Pinpoint the cell where the given text exists, returning its (X, Y) midpoint coordinate. 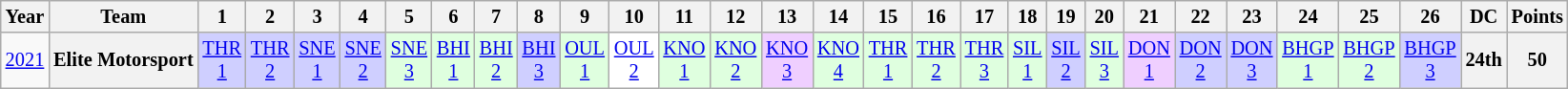
DON2 (1201, 60)
BHI2 (496, 60)
KNO3 (787, 60)
BHI3 (540, 60)
3 (317, 16)
50 (1537, 60)
7 (496, 16)
BHGP2 (1369, 60)
KNO4 (838, 60)
DON3 (1252, 60)
BHGP1 (1308, 60)
SNE3 (409, 60)
SIL2 (1065, 60)
SNE2 (363, 60)
KNO1 (684, 60)
18 (1027, 16)
SIL3 (1104, 60)
4 (363, 16)
26 (1430, 16)
14 (838, 16)
24 (1308, 16)
16 (936, 16)
17 (984, 16)
Year (25, 16)
5 (409, 16)
DON1 (1149, 60)
KNO2 (735, 60)
Elite Motorsport (123, 60)
23 (1252, 16)
9 (585, 16)
Team (123, 16)
15 (888, 16)
6 (454, 16)
SNE1 (317, 60)
11 (684, 16)
8 (540, 16)
19 (1065, 16)
20 (1104, 16)
13 (787, 16)
THR3 (984, 60)
12 (735, 16)
1 (222, 16)
SIL1 (1027, 60)
25 (1369, 16)
BHI1 (454, 60)
22 (1201, 16)
2021 (25, 60)
BHGP3 (1430, 60)
10 (634, 16)
21 (1149, 16)
2 (270, 16)
OUL2 (634, 60)
Points (1537, 16)
OUL1 (585, 60)
24th (1484, 60)
DC (1484, 16)
